Identify which cell holds the provided text, then report its [x, y] central coordinate. 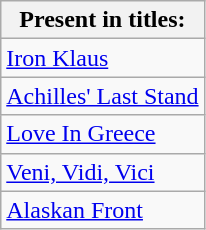
Love In Greece [102, 134]
Iron Klaus [102, 58]
Veni, Vidi, Vici [102, 172]
Present in titles: [102, 20]
Alaskan Front [102, 210]
Achilles' Last Stand [102, 96]
